From the cell containing the given text, extract its center point as [x, y] coordinate. 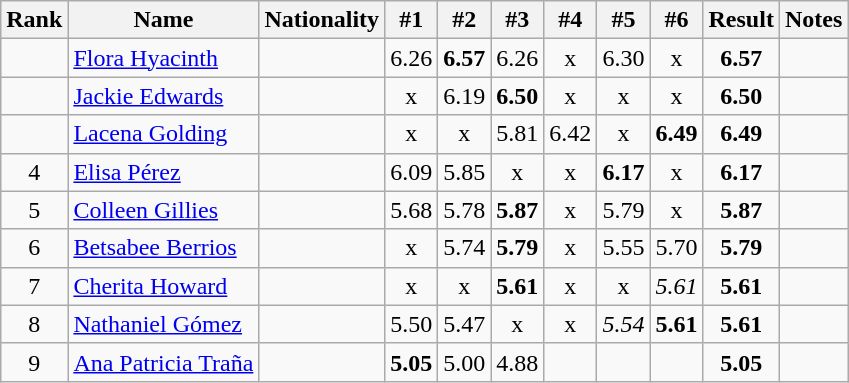
#2 [464, 20]
9 [34, 362]
5.78 [464, 210]
#4 [570, 20]
5 [34, 210]
Lacena Golding [164, 134]
5.54 [624, 324]
Betsabee Berrios [164, 248]
Elisa Pérez [164, 172]
Ana Patricia Traña [164, 362]
5.55 [624, 248]
Flora Hyacinth [164, 58]
6.19 [464, 96]
#5 [624, 20]
Jackie Edwards [164, 96]
Result [741, 20]
5.74 [464, 248]
Nationality [322, 20]
5.85 [464, 172]
5.68 [412, 210]
5.81 [518, 134]
6.09 [412, 172]
4 [34, 172]
5.00 [464, 362]
Notes [813, 20]
7 [34, 286]
Colleen Gillies [164, 210]
8 [34, 324]
6.30 [624, 58]
Rank [34, 20]
Nathaniel Gómez [164, 324]
#6 [676, 20]
5.70 [676, 248]
6.42 [570, 134]
#1 [412, 20]
5.47 [464, 324]
Name [164, 20]
6 [34, 248]
Cherita Howard [164, 286]
4.88 [518, 362]
5.50 [412, 324]
#3 [518, 20]
